Search for the cell housing the specified text and yield its [X, Y] center coordinate. 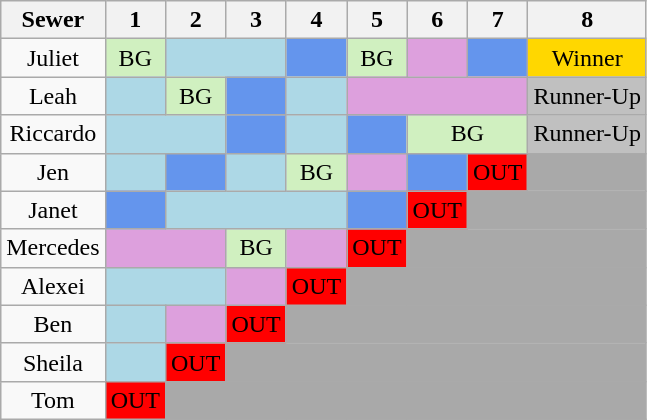
7 [497, 20]
Riccardo [53, 134]
Tom [53, 400]
6 [437, 20]
3 [256, 20]
5 [377, 20]
4 [316, 20]
Leah [53, 96]
Jen [53, 172]
Sewer [53, 20]
8 [588, 20]
Alexei [53, 286]
Janet [53, 210]
Winner [588, 58]
2 [195, 20]
Sheila [53, 362]
1 [135, 20]
Juliet [53, 58]
Mercedes [53, 248]
Ben [53, 324]
